Extract the [X, Y] coordinate from the center of the cell holding the provided text.  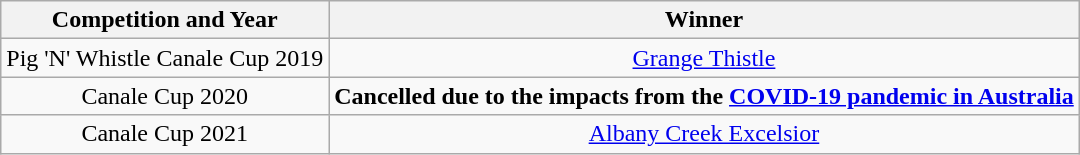
Albany Creek Excelsior [704, 134]
Grange Thistle [704, 58]
Canale Cup 2021 [165, 134]
Pig 'N' Whistle Canale Cup 2019 [165, 58]
Winner [704, 20]
Competition and Year [165, 20]
Canale Cup 2020 [165, 96]
Cancelled due to the impacts from the COVID-19 pandemic in Australia [704, 96]
